Extract the [x, y] coordinate from the center of the cell holding the provided text.  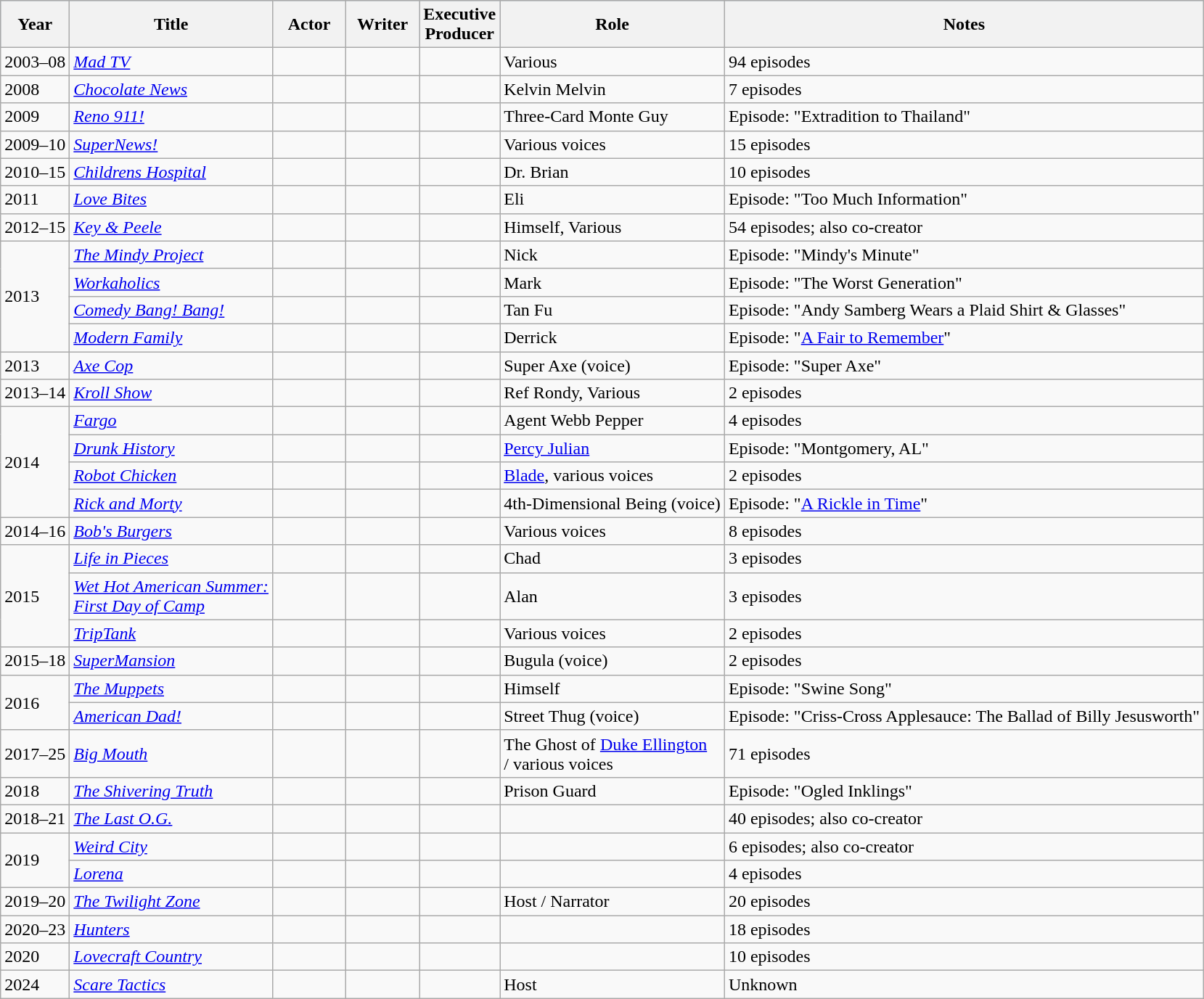
2019–20 [35, 902]
Unknown [964, 984]
Role [613, 25]
Percy Julian [613, 448]
Eli [613, 200]
Mad TV [171, 62]
Title [171, 25]
Episode: "Extradition to Thailand" [964, 117]
Reno 911! [171, 117]
American Dad! [171, 716]
2015–18 [35, 661]
Chocolate News [171, 89]
71 episodes [964, 753]
Executive Producer [460, 25]
Episode: "The Worst Generation" [964, 282]
Rick and Morty [171, 503]
Weird City [171, 847]
Childrens Hospital [171, 172]
Modern Family [171, 337]
2018–21 [35, 818]
Bob's Burgers [171, 531]
2003–08 [35, 62]
94 episodes [964, 62]
Super Axe (voice) [613, 365]
Himself, Various [613, 227]
54 episodes; also co-creator [964, 227]
Key & Peele [171, 227]
4th-Dimensional Being (voice) [613, 503]
Episode: "Swine Song" [964, 688]
2019 [35, 860]
2014 [35, 462]
Hunters [171, 929]
Dr. Brian [613, 172]
The Last O.G. [171, 818]
2015 [35, 596]
2016 [35, 702]
Agent Webb Pepper [613, 421]
2009 [35, 117]
The Twilight Zone [171, 902]
Big Mouth [171, 753]
Love Bites [171, 200]
SuperNews! [171, 144]
The Muppets [171, 688]
Episode: "Criss-Cross Applesauce: The Ballad of Billy Jesusworth" [964, 716]
Derrick [613, 337]
Host / Narrator [613, 902]
The Mindy Project [171, 255]
Wet Hot American Summer: First Day of Camp [171, 596]
40 episodes; also co-creator [964, 818]
Notes [964, 25]
Episode: "Super Axe" [964, 365]
Kelvin Melvin [613, 89]
2017–25 [35, 753]
Actor [309, 25]
Ref Rondy, Various [613, 393]
Blade, various voices [613, 476]
Chad [613, 559]
Street Thug (voice) [613, 716]
Episode: "Andy Samberg Wears a Plaid Shirt & Glasses" [964, 310]
Three-Card Monte Guy [613, 117]
8 episodes [964, 531]
Bugula (voice) [613, 661]
7 episodes [964, 89]
2011 [35, 200]
20 episodes [964, 902]
2009–10 [35, 144]
Episode: "Ogled Inklings" [964, 791]
Tan Fu [613, 310]
2008 [35, 89]
Scare Tactics [171, 984]
2014–16 [35, 531]
15 episodes [964, 144]
2020 [35, 957]
Episode: "Mindy's Minute" [964, 255]
Year [35, 25]
2013–14 [35, 393]
Nick [613, 255]
Workaholics [171, 282]
Various [613, 62]
Episode: "A Fair to Remember" [964, 337]
2012–15 [35, 227]
Mark [613, 282]
2018 [35, 791]
Lorena [171, 874]
2020–23 [35, 929]
Life in Pieces [171, 559]
Lovecraft Country [171, 957]
Episode: "Montgomery, AL" [964, 448]
SuperMansion [171, 661]
The Shivering Truth [171, 791]
Episode: "A Rickle in Time" [964, 503]
Robot Chicken [171, 476]
2024 [35, 984]
Host [613, 984]
6 episodes; also co-creator [964, 847]
The Ghost of Duke Ellington / various voices [613, 753]
2010–15 [35, 172]
Drunk History [171, 448]
Episode: "Too Much Information" [964, 200]
18 episodes [964, 929]
Alan [613, 596]
Prison Guard [613, 791]
TripTank [171, 633]
Axe Cop [171, 365]
Kroll Show [171, 393]
Writer [383, 25]
Fargo [171, 421]
Himself [613, 688]
Comedy Bang! Bang! [171, 310]
